Pinpoint the cell where the given text exists, returning its [x, y] midpoint coordinate. 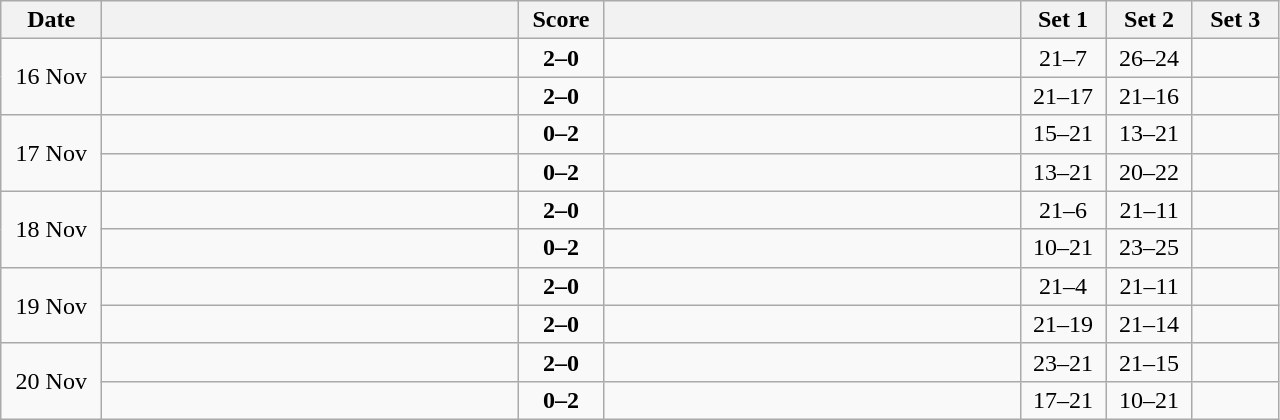
21–7 [1063, 58]
21–14 [1149, 324]
26–24 [1149, 58]
19 Nov [52, 305]
20 Nov [52, 381]
21–15 [1149, 362]
Set 3 [1235, 20]
15–21 [1063, 134]
17 Nov [52, 153]
Score [561, 20]
23–21 [1063, 362]
Set 1 [1063, 20]
21–17 [1063, 96]
17–21 [1063, 400]
23–25 [1149, 248]
21–19 [1063, 324]
16 Nov [52, 77]
20–22 [1149, 172]
Set 2 [1149, 20]
18 Nov [52, 229]
Date [52, 20]
21–4 [1063, 286]
21–16 [1149, 96]
21–6 [1063, 210]
